For the text-containing cell, return its midpoint in (X, Y) coordinate format. 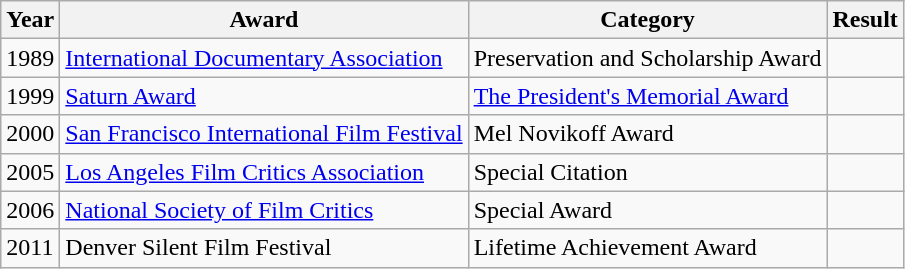
1999 (30, 96)
Lifetime Achievement Award (648, 248)
Saturn Award (264, 96)
Denver Silent Film Festival (264, 248)
Year (30, 20)
San Francisco International Film Festival (264, 134)
Special Award (648, 210)
2006 (30, 210)
International Documentary Association (264, 58)
Los Angeles Film Critics Association (264, 172)
National Society of Film Critics (264, 210)
Award (264, 20)
1989 (30, 58)
Result (865, 20)
Special Citation (648, 172)
2005 (30, 172)
2011 (30, 248)
The President's Memorial Award (648, 96)
2000 (30, 134)
Mel Novikoff Award (648, 134)
Preservation and Scholarship Award (648, 58)
Category (648, 20)
